Identify which cell holds the provided text, then report its [x, y] central coordinate. 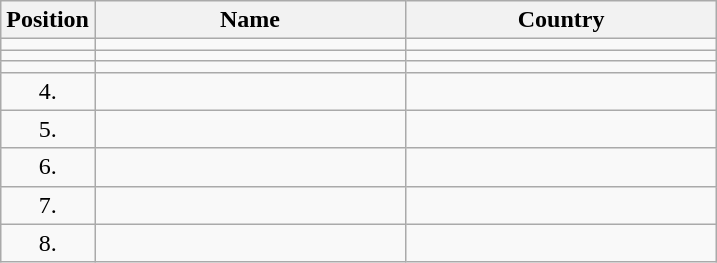
5. [48, 129]
8. [48, 243]
7. [48, 205]
Name [250, 20]
4. [48, 91]
Position [48, 20]
Country [562, 20]
6. [48, 167]
